For the text-containing cell, return its midpoint in (x, y) coordinate format. 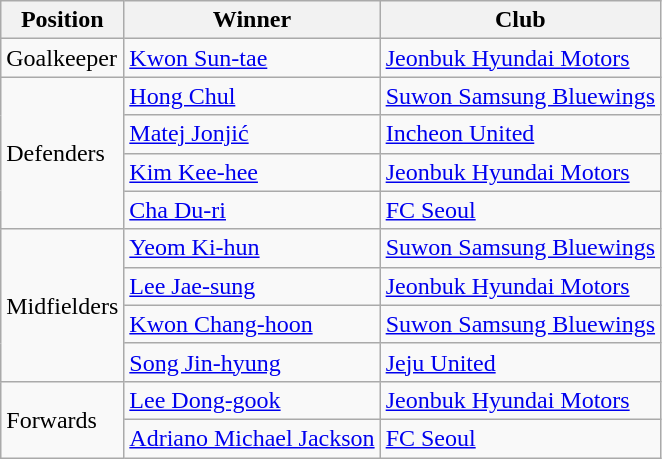
Adriano Michael Jackson (252, 438)
Goalkeeper (62, 58)
Song Jin-hyung (252, 362)
Club (520, 20)
Incheon United (520, 134)
Position (62, 20)
Matej Jonjić (252, 134)
Kwon Chang-hoon (252, 324)
Forwards (62, 419)
Midfielders (62, 305)
Winner (252, 20)
Kim Kee-hee (252, 172)
Lee Dong-gook (252, 400)
Kwon Sun-tae (252, 58)
Jeju United (520, 362)
Yeom Ki-hun (252, 248)
Cha Du-ri (252, 210)
Lee Jae-sung (252, 286)
Defenders (62, 153)
Hong Chul (252, 96)
